Find where the given text appears and provide that cell's center as (x, y) coordinate. 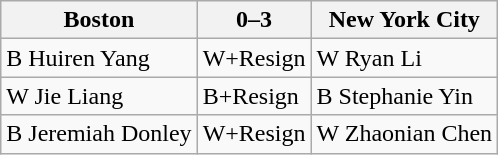
B Stephanie Yin (404, 96)
B+Resign (254, 96)
W Ryan Li (404, 58)
New York City (404, 20)
W Zhaonian Chen (404, 134)
Boston (99, 20)
0–3 (254, 20)
W Jie Liang (99, 96)
B Huiren Yang (99, 58)
B Jeremiah Donley (99, 134)
